Capture the cell that displays the provided text and extract its (x, y) central coordinate. 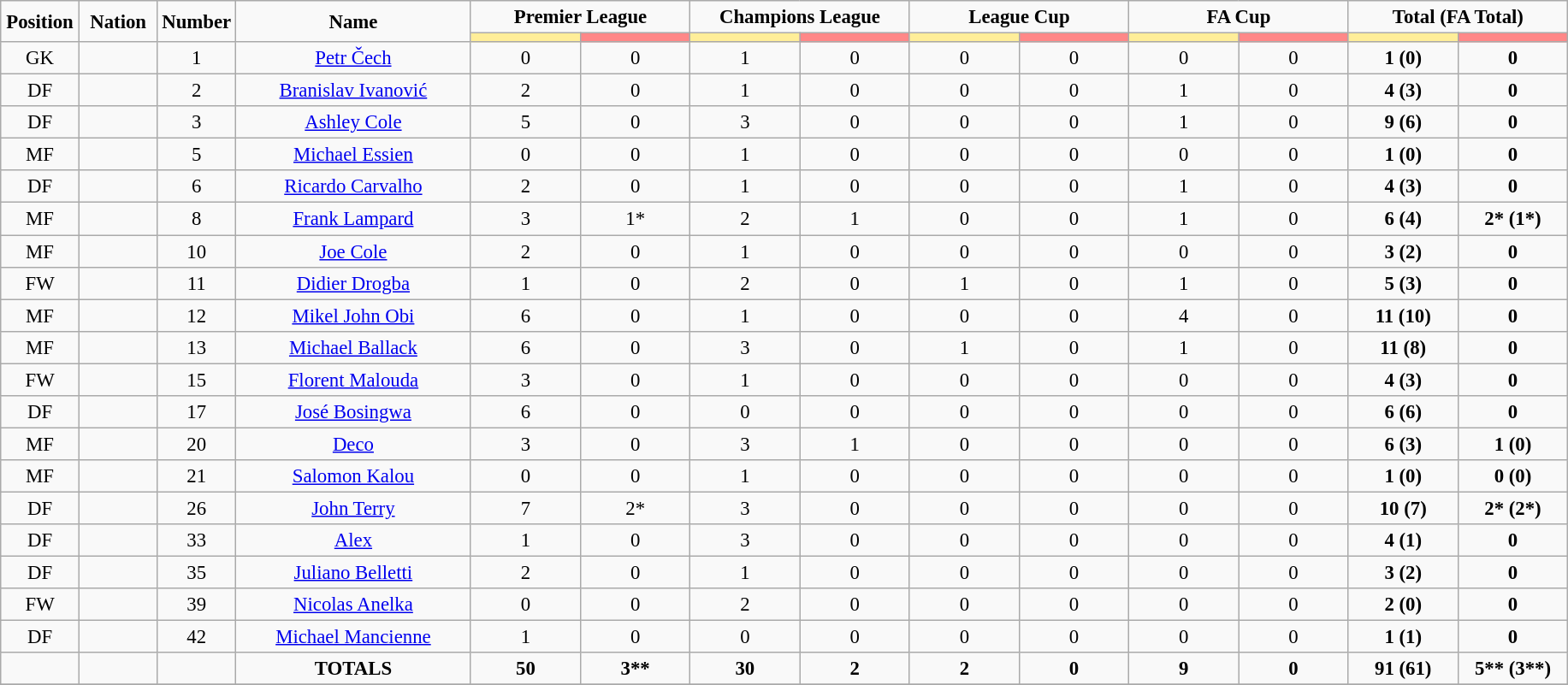
42 (197, 637)
11 (197, 283)
11 (10) (1403, 316)
Premier League (580, 17)
FA Cup (1239, 17)
6 (6) (1403, 412)
10 (7) (1403, 508)
Ricardo Carvalho (354, 187)
Frank Lampard (354, 219)
12 (197, 316)
Champions League (800, 17)
17 (197, 412)
26 (197, 508)
Total (FA Total) (1458, 17)
15 (197, 380)
Florent Malouda (354, 380)
1 (1) (1403, 637)
TOTALS (354, 669)
10 (197, 251)
John Terry (354, 508)
39 (197, 605)
Number (197, 21)
2* (636, 508)
Michael Essien (354, 155)
Michael Ballack (354, 347)
3** (636, 669)
Nation (118, 21)
20 (197, 444)
Juliano Belletti (354, 573)
50 (525, 669)
Deco (354, 444)
30 (745, 669)
9 (1184, 669)
Nicolas Anelka (354, 605)
35 (197, 573)
Petr Čech (354, 58)
Mikel John Obi (354, 316)
Didier Drogba (354, 283)
6 (4) (1403, 219)
Michael Mancienne (354, 637)
2* (2*) (1512, 508)
Branislav Ivanović (354, 91)
6 (3) (1403, 444)
91 (61) (1403, 669)
GK (40, 58)
Ashley Cole (354, 122)
2 (0) (1403, 605)
José Bosingwa (354, 412)
League Cup (1019, 17)
8 (197, 219)
13 (197, 347)
7 (525, 508)
5 (3) (1403, 283)
2* (1*) (1512, 219)
9 (6) (1403, 122)
Salomon Kalou (354, 476)
4 (1184, 316)
21 (197, 476)
Position (40, 21)
Alex (354, 540)
33 (197, 540)
Name (354, 21)
11 (8) (1403, 347)
0 (0) (1512, 476)
5** (3**) (1512, 669)
1* (636, 219)
Joe Cole (354, 251)
4 (1) (1403, 540)
